Extract the (X, Y) coordinate from the center of the cell holding the provided text.  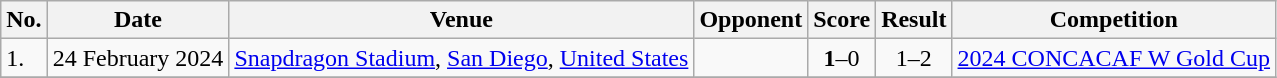
Competition (1114, 20)
1. (24, 58)
Score (842, 20)
Venue (462, 20)
No. (24, 20)
24 February 2024 (138, 58)
1–0 (842, 58)
Date (138, 20)
2024 CONCACAF W Gold Cup (1114, 58)
Result (914, 20)
Snapdragon Stadium, San Diego, United States (462, 58)
Opponent (751, 20)
1–2 (914, 58)
